Detect which cell encompasses the target text, then output its (X, Y) center coordinate. 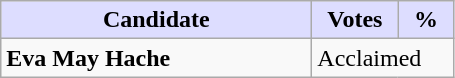
Votes (355, 20)
Candidate (156, 20)
Acclaimed (383, 58)
% (426, 20)
Eva May Hache (156, 58)
